Extract the [X, Y] coordinate from the center of the cell holding the provided text.  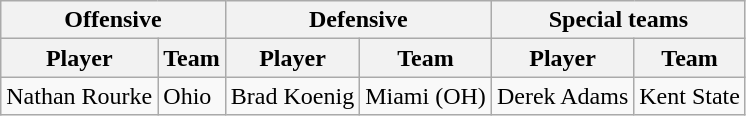
Miami (OH) [426, 96]
Brad Koenig [292, 96]
Special teams [618, 20]
Defensive [358, 20]
Offensive [114, 20]
Derek Adams [562, 96]
Ohio [192, 96]
Nathan Rourke [80, 96]
Kent State [690, 96]
